Identify which cell holds the provided text, then report its [x, y] central coordinate. 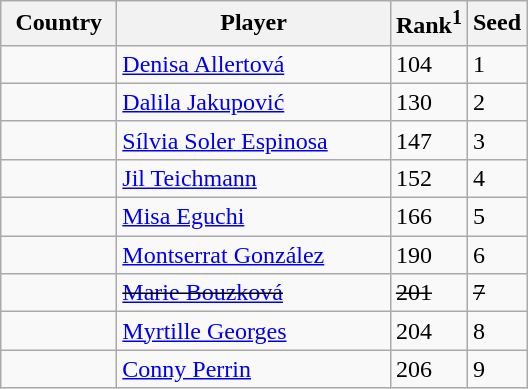
Player [254, 24]
8 [496, 331]
7 [496, 293]
Misa Eguchi [254, 217]
4 [496, 178]
147 [428, 140]
152 [428, 178]
206 [428, 369]
Denisa Allertová [254, 64]
9 [496, 369]
1 [496, 64]
5 [496, 217]
2 [496, 102]
201 [428, 293]
3 [496, 140]
Myrtille Georges [254, 331]
6 [496, 255]
130 [428, 102]
166 [428, 217]
Sílvia Soler Espinosa [254, 140]
Seed [496, 24]
190 [428, 255]
Country [59, 24]
Rank1 [428, 24]
204 [428, 331]
Jil Teichmann [254, 178]
Marie Bouzková [254, 293]
104 [428, 64]
Montserrat González [254, 255]
Dalila Jakupović [254, 102]
Conny Perrin [254, 369]
